Detect which cell encompasses the target text, then output its [X, Y] center coordinate. 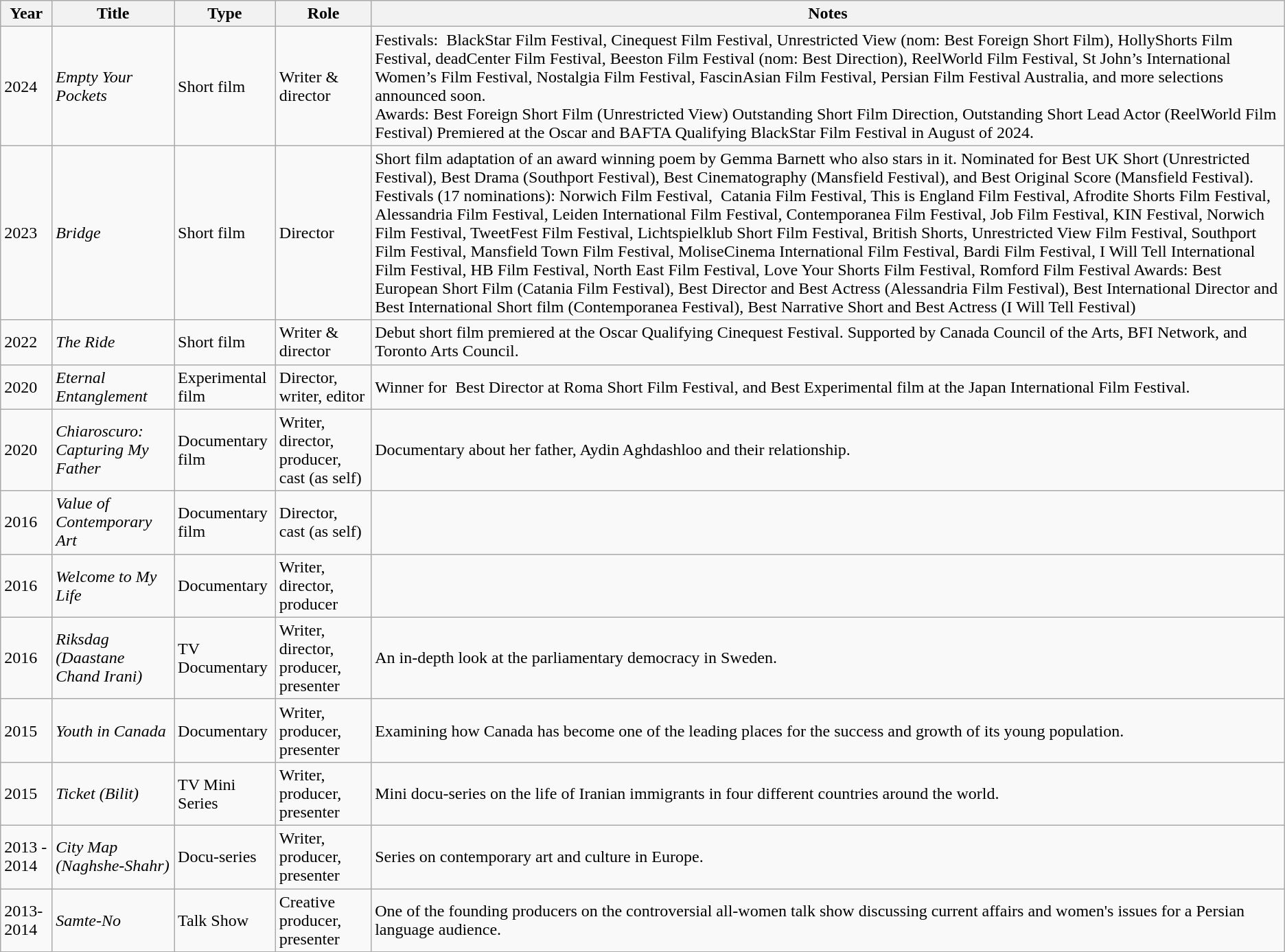
Youth in Canada [113, 730]
One of the founding producers on the controversial all-women talk show discussing current affairs and women's issues for a Persian language audience. [828, 920]
2024 [26, 86]
Talk Show [225, 920]
Writer, director, producer, presenter [323, 658]
Bridge [113, 233]
Series on contemporary art and culture in Europe. [828, 857]
2022 [26, 342]
An in-depth look at the parliamentary democracy in Sweden. [828, 658]
Type [225, 14]
Mini docu-series on the life of Iranian immigrants in four different countries around the world. [828, 793]
Welcome to My Life [113, 585]
Title [113, 14]
Examining how Canada has become one of the leading places for the success and growth of its young population. [828, 730]
Director [323, 233]
Experimental film [225, 387]
Empty Your Pockets [113, 86]
Samte-No [113, 920]
Documentary about her father, Aydin Aghdashloo and their relationship. [828, 450]
TV Mini Series [225, 793]
2023 [26, 233]
Year [26, 14]
2013 - 2014 [26, 857]
Writer, director, producer, cast (as self) [323, 450]
Winner for Best Director at Roma Short Film Festival, and Best Experimental film at the Japan International Film Festival. [828, 387]
Role [323, 14]
Writer, director, producer [323, 585]
The Ride [113, 342]
2013-2014 [26, 920]
Notes [828, 14]
Eternal Entanglement [113, 387]
Creative producer, presenter [323, 920]
Docu-series [225, 857]
TV Documentary [225, 658]
Director, cast (as self) [323, 522]
City Map (Naghshe-Shahr) [113, 857]
Ticket (Bilit) [113, 793]
Value of Contemporary Art [113, 522]
Chiaroscuro: Capturing My Father [113, 450]
Director, writer, editor [323, 387]
Riksdag (Daastane Chand Irani) [113, 658]
